From the cell containing the given text, extract its center point as [X, Y] coordinate. 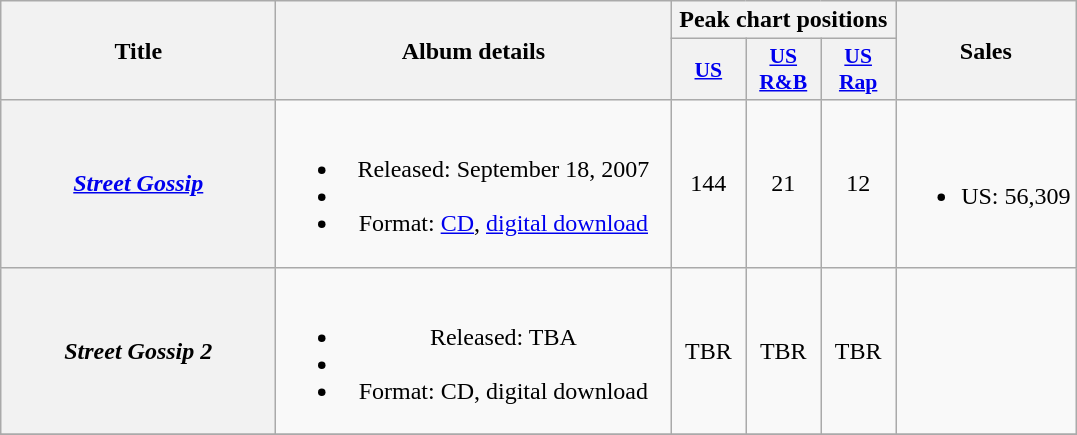
Peak chart positions [784, 20]
144 [708, 184]
Released: September 18, 2007Format: CD, digital download [474, 184]
Sales [986, 50]
21 [784, 184]
Street Gossip 2 [138, 350]
US [708, 70]
Released: TBAFormat: CD, digital download [474, 350]
USRap [858, 70]
US: 56,309 [986, 184]
Album details [474, 50]
USR&B [784, 70]
Street Gossip [138, 184]
Title [138, 50]
12 [858, 184]
